Search for the cell housing the specified text and yield its (x, y) center coordinate. 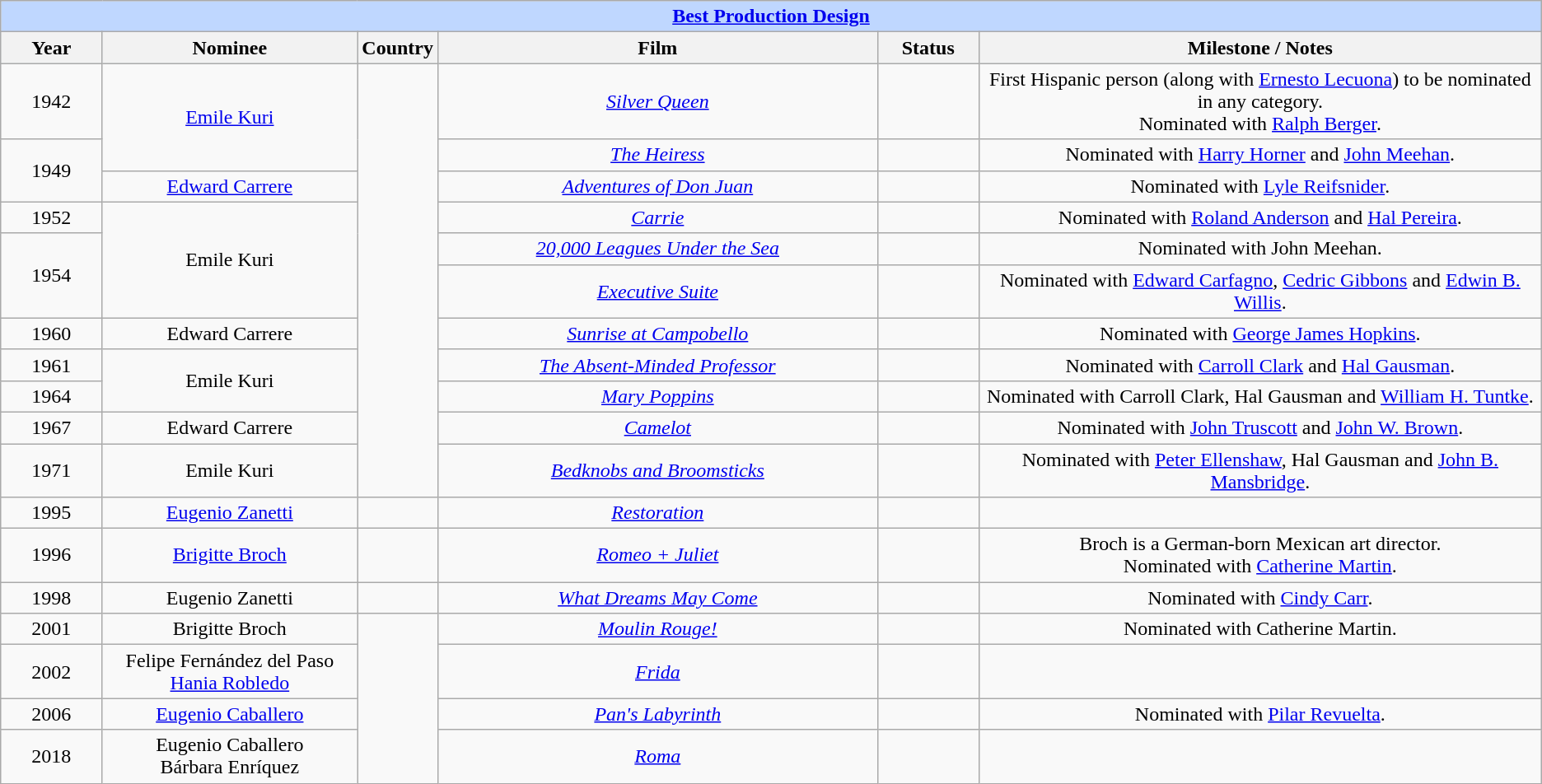
Nominee (230, 48)
1996 (51, 555)
Carrie (658, 217)
Sunrise at Campobello (658, 334)
Nominated with Pilar Revuelta. (1260, 714)
Nominated with Carroll Clark and Hal Gausman. (1260, 365)
Nominated with Roland Anderson and Hal Pereira. (1260, 217)
2001 (51, 629)
Romeo + Juliet (658, 555)
Nominated with Peter Ellenshaw, Hal Gausman and John B. Mansbridge. (1260, 469)
Nominated with John Meehan. (1260, 249)
Year (51, 48)
Frida (658, 672)
1949 (51, 170)
Nominated with Carroll Clark, Hal Gausman and William H. Tuntke. (1260, 396)
20,000 Leagues Under the Sea (658, 249)
1961 (51, 365)
Nominated with Harry Horner and John Meehan. (1260, 155)
Nominated with John Truscott and John W. Brown. (1260, 427)
Country (398, 48)
Best Production Design (771, 16)
Silver Queen (658, 101)
Camelot (658, 427)
1952 (51, 217)
2002 (51, 672)
Nominated with Edward Carfagno, Cedric Gibbons and Edwin B. Willis. (1260, 292)
Executive Suite (658, 292)
Status (928, 48)
Felipe Fernández del PasoHania Robledo (230, 672)
Eugenio CaballeroBárbara Enríquez (230, 756)
Nominated with Catherine Martin. (1260, 629)
Milestone / Notes (1260, 48)
2018 (51, 756)
2006 (51, 714)
First Hispanic person (along with Ernesto Lecuona) to be nominated in any category.Nominated with Ralph Berger. (1260, 101)
Bedknobs and Broomsticks (658, 469)
1954 (51, 275)
Restoration (658, 513)
Broch is a German-born Mexican art director.Nominated with Catherine Martin. (1260, 555)
What Dreams May Come (658, 598)
Adventures of Don Juan (658, 186)
Nominated with George James Hopkins. (1260, 334)
1942 (51, 101)
The Absent-Minded Professor (658, 365)
The Heiress (658, 155)
Eugenio Caballero (230, 714)
1960 (51, 334)
Pan's Labyrinth (658, 714)
1971 (51, 469)
Roma (658, 756)
Mary Poppins (658, 396)
Nominated with Lyle Reifsnider. (1260, 186)
1995 (51, 513)
1998 (51, 598)
Moulin Rouge! (658, 629)
Nominated with Cindy Carr. (1260, 598)
1964 (51, 396)
Film (658, 48)
1967 (51, 427)
